Scan for the cell matching the given text and deliver its (x, y) coordinate at center. 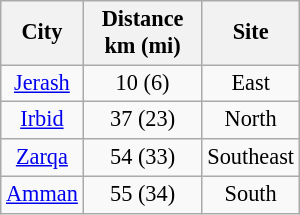
East (250, 84)
Site (250, 33)
Jerash (42, 84)
North (250, 120)
Irbid (42, 120)
10 (6) (142, 84)
54 (33) (142, 158)
Southeast (250, 158)
Zarqa (42, 158)
37 (23) (142, 120)
Amman (42, 194)
55 (34) (142, 194)
South (250, 194)
Distance km (mi) (142, 33)
City (42, 33)
